For the text-containing cell, return its midpoint in (x, y) coordinate format. 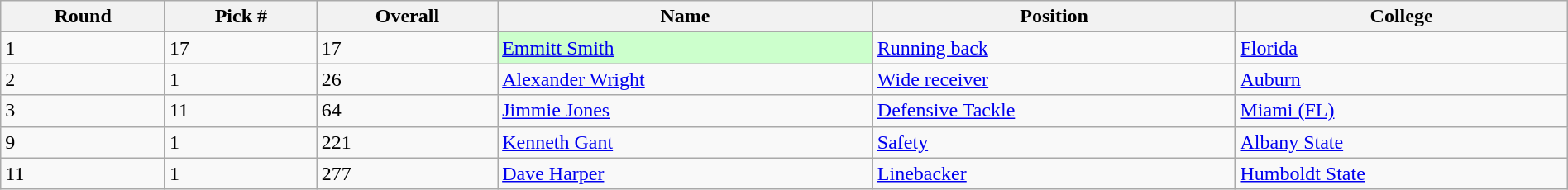
Linebacker (1054, 173)
64 (407, 111)
Round (83, 17)
Defensive Tackle (1054, 111)
Miami (FL) (1401, 111)
Florida (1401, 48)
9 (83, 142)
3 (83, 111)
Emmitt Smith (686, 48)
Kenneth Gant (686, 142)
Auburn (1401, 79)
2 (83, 79)
Position (1054, 17)
Dave Harper (686, 173)
Wide receiver (1054, 79)
Pick # (241, 17)
Jimmie Jones (686, 111)
Running back (1054, 48)
Albany State (1401, 142)
Safety (1054, 142)
Alexander Wright (686, 79)
26 (407, 79)
221 (407, 142)
College (1401, 17)
Humboldt State (1401, 173)
Name (686, 17)
Overall (407, 17)
277 (407, 173)
